Return the [X, Y] coordinate for the center point of the cell that contains the specified text.  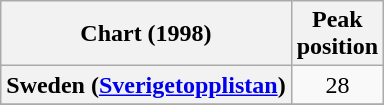
Chart (1998) [146, 34]
Sweden (Sverigetopplistan) [146, 85]
Peakposition [337, 34]
28 [337, 85]
